Identify which cell holds the provided text, then report its [X, Y] central coordinate. 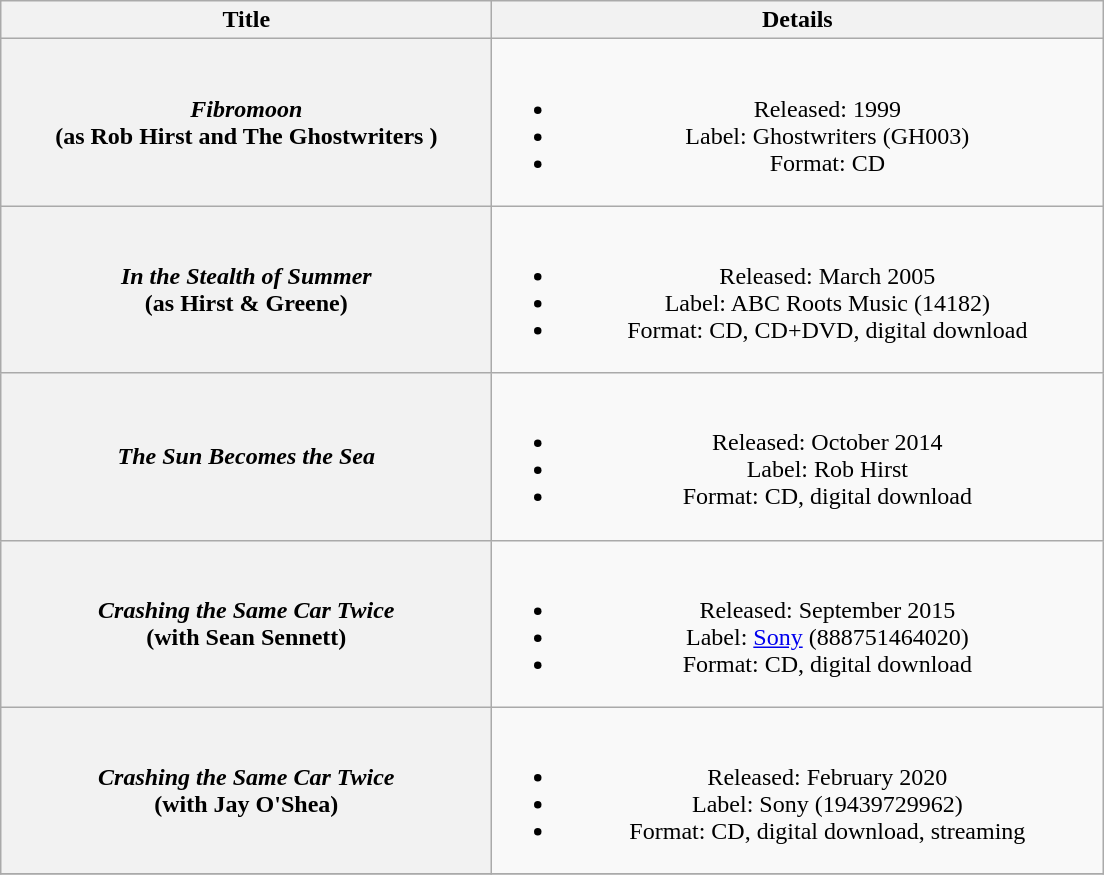
Title [246, 20]
Details [798, 20]
Released: March 2005Label: ABC Roots Music (14182)Format: CD, CD+DVD, digital download [798, 290]
Released: September 2015Label: Sony (888751464020)Format: CD, digital download [798, 624]
Released: 1999Label: Ghostwriters (GH003)Format: CD [798, 122]
Released: October 2014Label: Rob HirstFormat: CD, digital download [798, 456]
Crashing the Same Car Twice (with Sean Sennett) [246, 624]
In the Stealth of Summer (as Hirst & Greene) [246, 290]
The Sun Becomes the Sea [246, 456]
Released: February 2020Label: Sony (19439729962)Format: CD, digital download, streaming [798, 790]
Fibromoon (as Rob Hirst and The Ghostwriters ) [246, 122]
Crashing the Same Car Twice (with Jay O'Shea) [246, 790]
